Identify which cell holds the provided text, then report its [X, Y] central coordinate. 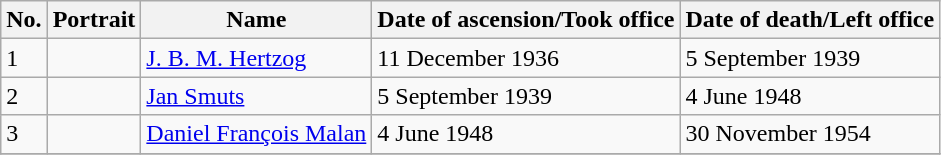
Name [256, 20]
J. B. M. Hertzog [256, 58]
Daniel François Malan [256, 134]
Portrait [94, 20]
2 [24, 96]
No. [24, 20]
1 [24, 58]
11 December 1936 [526, 58]
3 [24, 134]
30 November 1954 [810, 134]
Jan Smuts [256, 96]
Date of death/Left office [810, 20]
Date of ascension/Took office [526, 20]
